Pinpoint the cell where the given text exists, returning its (X, Y) midpoint coordinate. 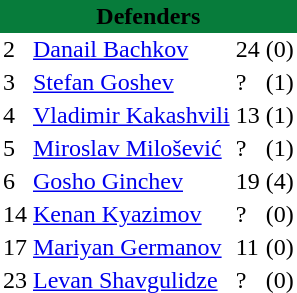
11 (248, 248)
17 (15, 248)
2 (15, 50)
19 (248, 182)
6 (15, 182)
Stefan Goshev (132, 82)
13 (248, 116)
Vladimir Kakashvili (132, 116)
3 (15, 82)
Danail Bachkov (132, 50)
24 (248, 50)
Defenders (148, 16)
14 (15, 214)
Gosho Ginchev (132, 182)
5 (15, 148)
(4) (280, 182)
Mariyan Germanov (132, 248)
4 (15, 116)
Miroslav Milošević (132, 148)
Kenan Kyazimov (132, 214)
